Output the [x, y] coordinate of the center of the cell containing the given text.  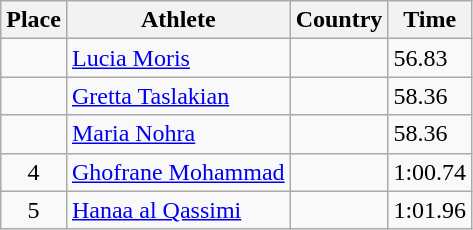
Country [339, 20]
Ghofrane Mohammad [178, 172]
5 [34, 210]
Gretta Taslakian [178, 96]
Athlete [178, 20]
Place [34, 20]
Time [430, 20]
Lucia Moris [178, 58]
Maria Nohra [178, 134]
Hanaa al Qassimi [178, 210]
4 [34, 172]
1:01.96 [430, 210]
1:00.74 [430, 172]
56.83 [430, 58]
